Capture the cell that displays the provided text and extract its [x, y] central coordinate. 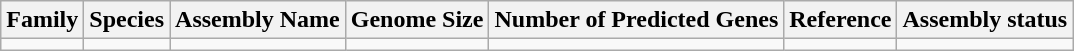
Reference [840, 20]
Assembly Name [258, 20]
Number of Predicted Genes [636, 20]
Assembly status [985, 20]
Family [42, 20]
Species [127, 20]
Genome Size [417, 20]
